Return the (X, Y) coordinate for the center point of the cell that contains the specified text.  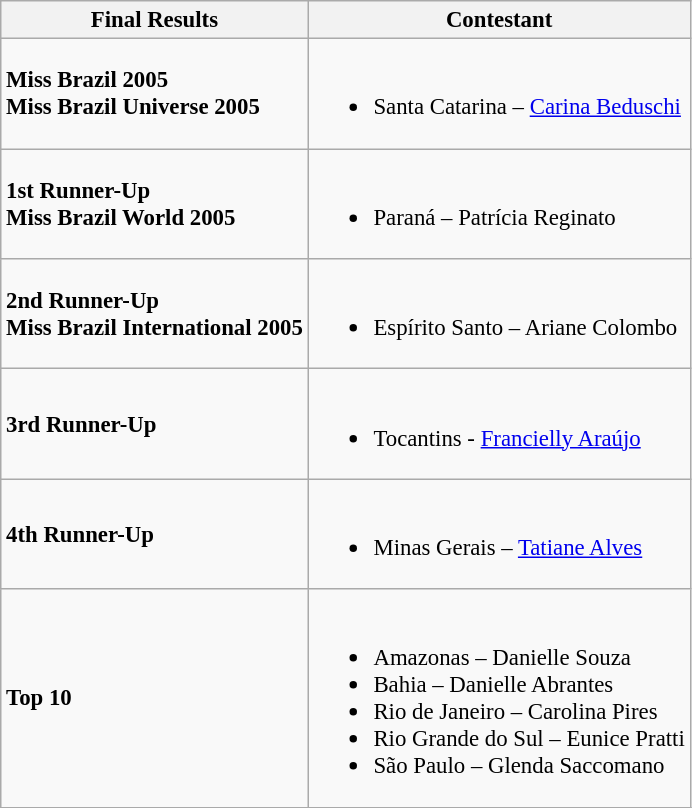
4th Runner-Up (154, 534)
Minas Gerais – Tatiane Alves (499, 534)
Tocantins - Francielly Araújo (499, 424)
Santa Catarina – Carina Beduschi (499, 94)
3rd Runner-Up (154, 424)
Miss Brazil 2005Miss Brazil Universe 2005 (154, 94)
2nd Runner-UpMiss Brazil International 2005 (154, 314)
Top 10 (154, 698)
Amazonas – Danielle SouzaBahia – Danielle AbrantesRio de Janeiro – Carolina PiresRio Grande do Sul – Eunice PrattiSão Paulo – Glenda Saccomano (499, 698)
Final Results (154, 20)
Paraná – Patrícia Reginato (499, 204)
Contestant (499, 20)
1st Runner-UpMiss Brazil World 2005 (154, 204)
Espírito Santo – Ariane Colombo (499, 314)
